For the text-containing cell, return its midpoint in (X, Y) coordinate format. 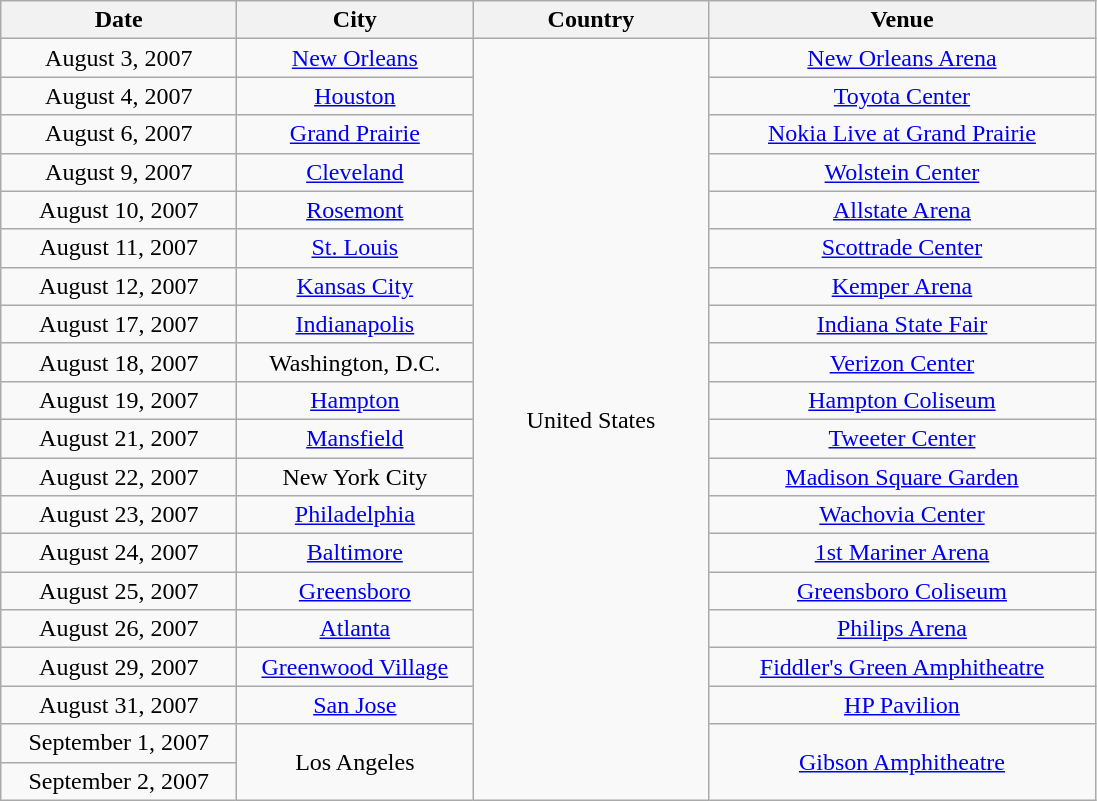
HP Pavilion (902, 705)
August 4, 2007 (119, 96)
August 21, 2007 (119, 438)
August 3, 2007 (119, 58)
August 10, 2007 (119, 210)
Philadelphia (355, 515)
Indianapolis (355, 324)
August 11, 2007 (119, 248)
Baltimore (355, 553)
August 9, 2007 (119, 172)
St. Louis (355, 248)
Tweeter Center (902, 438)
Venue (902, 20)
August 6, 2007 (119, 134)
Hampton (355, 400)
Wachovia Center (902, 515)
New Orleans Arena (902, 58)
August 24, 2007 (119, 553)
August 31, 2007 (119, 705)
Grand Prairie (355, 134)
Verizon Center (902, 362)
Fiddler's Green Amphitheatre (902, 667)
Mansfield (355, 438)
Indiana State Fair (902, 324)
August 26, 2007 (119, 629)
September 1, 2007 (119, 743)
Cleveland (355, 172)
Greensboro Coliseum (902, 591)
New Orleans (355, 58)
Washington, D.C. (355, 362)
August 25, 2007 (119, 591)
Wolstein Center (902, 172)
August 19, 2007 (119, 400)
August 12, 2007 (119, 286)
Gibson Amphitheatre (902, 762)
August 22, 2007 (119, 477)
September 2, 2007 (119, 781)
Date (119, 20)
August 18, 2007 (119, 362)
Philips Arena (902, 629)
August 17, 2007 (119, 324)
1st Mariner Arena (902, 553)
Kemper Arena (902, 286)
Allstate Arena (902, 210)
Atlanta (355, 629)
Hampton Coliseum (902, 400)
New York City (355, 477)
Rosemont (355, 210)
Country (591, 20)
Scottrade Center (902, 248)
San Jose (355, 705)
August 23, 2007 (119, 515)
Greensboro (355, 591)
Nokia Live at Grand Prairie (902, 134)
Madison Square Garden (902, 477)
Los Angeles (355, 762)
Houston (355, 96)
Greenwood Village (355, 667)
Kansas City (355, 286)
August 29, 2007 (119, 667)
Toyota Center (902, 96)
City (355, 20)
United States (591, 420)
